Capture the cell that displays the provided text and extract its (x, y) central coordinate. 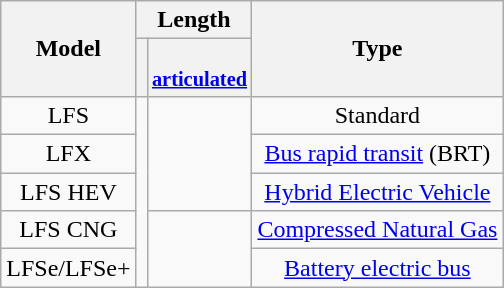
Standard (378, 115)
LFX (68, 154)
Battery electric bus (378, 268)
LFS CNG (68, 230)
Type (378, 49)
LFS HEV (68, 192)
Hybrid Electric Vehicle (378, 192)
articulated (200, 68)
Length (194, 20)
LFSe/LFSe+ (68, 268)
Compressed Natural Gas (378, 230)
LFS (68, 115)
Bus rapid transit (BRT) (378, 154)
Model (68, 49)
